Provide the [x, y] coordinate of the cell's center where the given text is located.  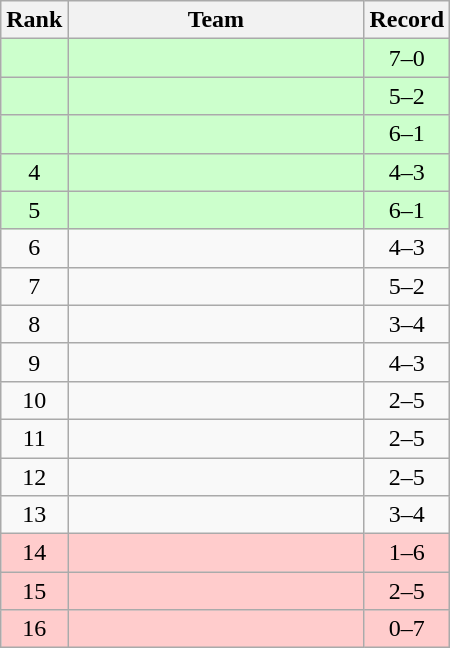
15 [34, 591]
12 [34, 477]
5 [34, 210]
7 [34, 286]
4 [34, 172]
1–6 [407, 553]
14 [34, 553]
11 [34, 438]
Rank [34, 20]
7–0 [407, 58]
16 [34, 629]
10 [34, 400]
0–7 [407, 629]
Team [216, 20]
9 [34, 362]
Record [407, 20]
13 [34, 515]
6 [34, 248]
8 [34, 324]
